Provide the (X, Y) coordinate of the cell's center where the given text is located.  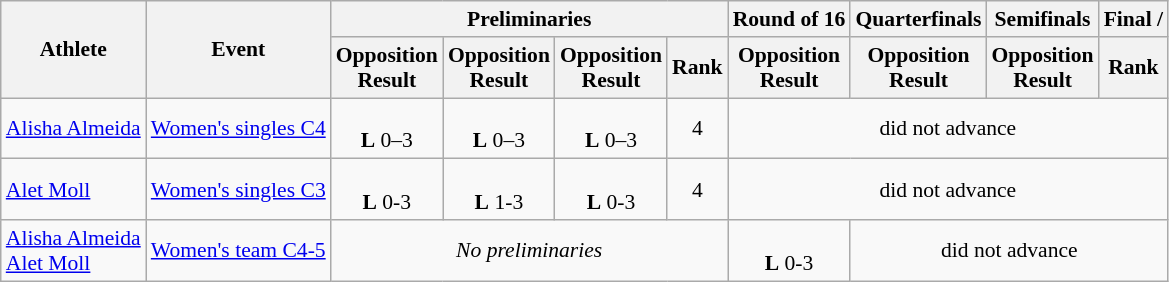
Alisha Almeida (74, 128)
Round of 16 (790, 19)
Women's singles C4 (238, 128)
Women's singles C3 (238, 190)
Athlete (74, 50)
Semifinals (1043, 19)
Final / (1134, 19)
Quarterfinals (918, 19)
No preliminaries (530, 250)
Women's team C4-5 (238, 250)
Preliminaries (530, 19)
Event (238, 50)
Alet Moll (74, 190)
Alisha Almeida Alet Moll (74, 250)
L 1-3 (499, 190)
